Determine the (X, Y) coordinate at the center of the cell enclosing the given text.  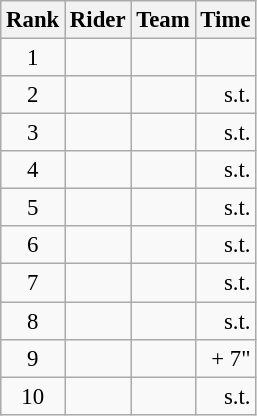
4 (33, 170)
3 (33, 133)
10 (33, 396)
5 (33, 208)
7 (33, 283)
Time (226, 20)
Rank (33, 20)
9 (33, 358)
Team (163, 20)
Rider (98, 20)
8 (33, 321)
2 (33, 95)
6 (33, 245)
+ 7" (226, 358)
1 (33, 58)
